Scan for the cell matching the given text and deliver its [x, y] coordinate at center. 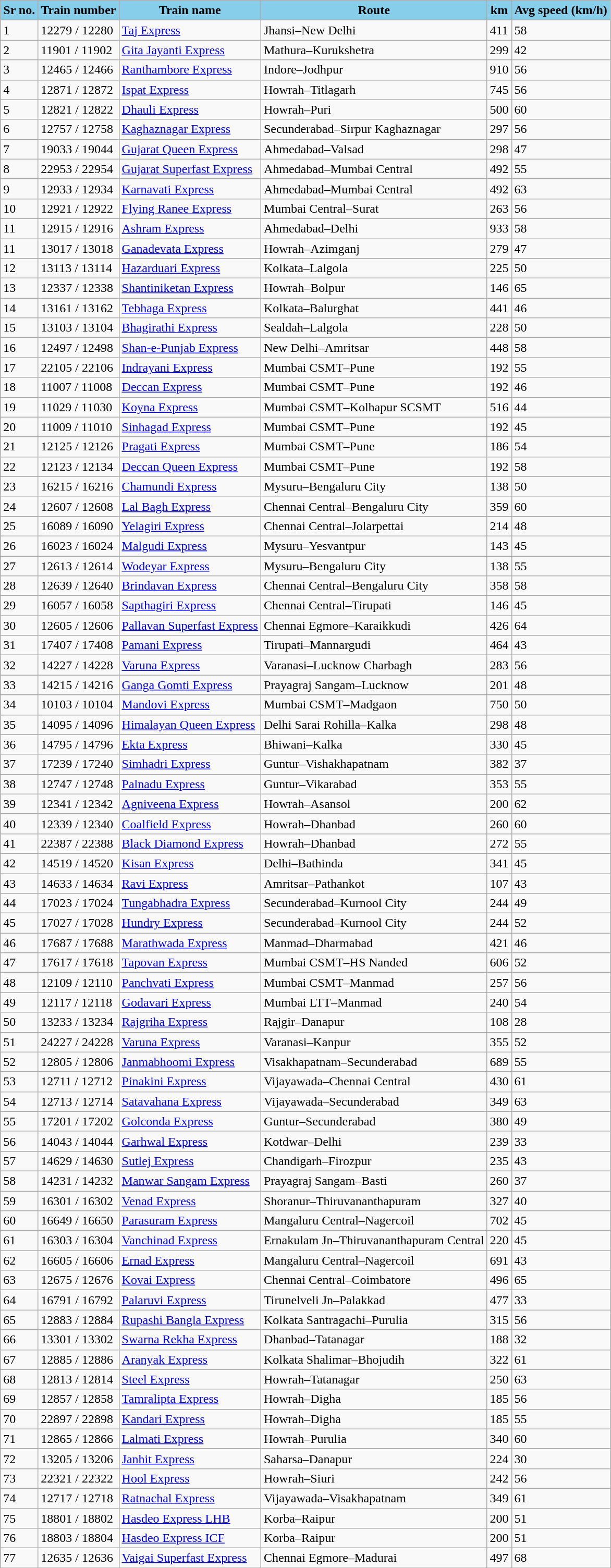
14 [19, 308]
14633 / 14634 [78, 884]
2 [19, 50]
26 [19, 546]
17 [19, 367]
Prayagraj Sangam–Lucknow [374, 685]
13161 / 13162 [78, 308]
14043 / 14044 [78, 1141]
14231 / 14232 [78, 1181]
19033 / 19044 [78, 149]
272 [499, 843]
21 [19, 447]
5 [19, 109]
Guntur–Vishakhapatnam [374, 764]
Hundry Express [190, 923]
108 [499, 1022]
702 [499, 1221]
Tapovan Express [190, 963]
13017 / 13018 [78, 249]
Parasuram Express [190, 1221]
441 [499, 308]
16791 / 16792 [78, 1300]
1 [19, 30]
12639 / 12640 [78, 586]
516 [499, 407]
Ganadevata Express [190, 249]
Chennai Egmore–Karaikkudi [374, 626]
53 [19, 1082]
Satavahana Express [190, 1101]
Mumbai Central–Surat [374, 209]
18 [19, 387]
Chandigarh–Firozpur [374, 1161]
Howrah–Titlagarh [374, 90]
235 [499, 1161]
Lalmati Express [190, 1439]
77 [19, 1558]
240 [499, 1002]
16 [19, 348]
35 [19, 725]
107 [499, 884]
Steel Express [190, 1379]
Tirunelveli Jn–Palakkad [374, 1300]
Howrah–Bolpur [374, 288]
Vijayawada–Chennai Central [374, 1082]
18801 / 18802 [78, 1518]
13233 / 13234 [78, 1022]
188 [499, 1340]
353 [499, 784]
Himalayan Queen Express [190, 725]
18803 / 18804 [78, 1538]
Koyna Express [190, 407]
14215 / 14216 [78, 685]
Shoranur–Thiruvananthapuram [374, 1200]
12813 / 12814 [78, 1379]
69 [19, 1399]
11009 / 11010 [78, 427]
Train number [78, 10]
12747 / 12748 [78, 784]
Ekta Express [190, 744]
17023 / 17024 [78, 903]
Sinhagad Express [190, 427]
71 [19, 1439]
Vanchinad Express [190, 1241]
Venad Express [190, 1200]
Indrayani Express [190, 367]
Janmabhoomi Express [190, 1062]
496 [499, 1280]
Chamundi Express [190, 486]
Tungabhadra Express [190, 903]
Howrah–Purulia [374, 1439]
14227 / 14228 [78, 665]
239 [499, 1141]
Manmad–Dharmabad [374, 943]
Mandovi Express [190, 705]
Varanasi–Lucknow Charbagh [374, 665]
11029 / 11030 [78, 407]
6 [19, 129]
355 [499, 1042]
Aranyak Express [190, 1359]
Sapthagiri Express [190, 606]
Kaghaznagar Express [190, 129]
411 [499, 30]
477 [499, 1300]
497 [499, 1558]
Deccan Express [190, 387]
Kisan Express [190, 863]
283 [499, 665]
Swarna Rekha Express [190, 1340]
Panchvati Express [190, 983]
12607 / 12608 [78, 506]
13103 / 13104 [78, 328]
12821 / 12822 [78, 109]
Agniveena Express [190, 804]
13113 / 13114 [78, 268]
Tirupati–Mannargudi [374, 645]
Howrah–Azimganj [374, 249]
Ratnachal Express [190, 1498]
38 [19, 784]
13301 / 13302 [78, 1340]
250 [499, 1379]
143 [499, 546]
Godavari Express [190, 1002]
14095 / 14096 [78, 725]
12117 / 12118 [78, 1002]
12921 / 12922 [78, 209]
10 [19, 209]
22105 / 22106 [78, 367]
70 [19, 1419]
72 [19, 1459]
12109 / 12110 [78, 983]
Bhagirathi Express [190, 328]
279 [499, 249]
12805 / 12806 [78, 1062]
689 [499, 1062]
12675 / 12676 [78, 1280]
12635 / 12636 [78, 1558]
Ernakulam Jn–Thiruvananthapuram Central [374, 1241]
20 [19, 427]
Kotdwar–Delhi [374, 1141]
12123 / 12134 [78, 467]
22321 / 22322 [78, 1478]
Howrah–Asansol [374, 804]
31 [19, 645]
Mumbai LTT–Manmad [374, 1002]
11901 / 11902 [78, 50]
Vaigai Superfast Express [190, 1558]
Marathwada Express [190, 943]
Guntur–Vikarabad [374, 784]
12497 / 12498 [78, 348]
34 [19, 705]
16605 / 16606 [78, 1260]
Train name [190, 10]
12883 / 12884 [78, 1320]
Amritsar–Pathankot [374, 884]
12915 / 12916 [78, 228]
Pamani Express [190, 645]
Yelagiri Express [190, 526]
17617 / 17618 [78, 963]
Lal Bagh Express [190, 506]
220 [499, 1241]
22953 / 22954 [78, 169]
Dhauli Express [190, 109]
Dhanbad–Tatanagar [374, 1340]
Vijayawada–Visakhapatnam [374, 1498]
12717 / 12718 [78, 1498]
8 [19, 169]
14519 / 14520 [78, 863]
Kolkata–Balurghat [374, 308]
358 [499, 586]
Mathura–Kurukshetra [374, 50]
41 [19, 843]
11007 / 11008 [78, 387]
Palnadu Express [190, 784]
Mumbai CSMT–HS Nanded [374, 963]
Chennai Central–Coimbatore [374, 1280]
Sutlej Express [190, 1161]
Ahmedabad–Valsad [374, 149]
359 [499, 506]
297 [499, 129]
23 [19, 486]
12341 / 12342 [78, 804]
12757 / 12758 [78, 129]
186 [499, 447]
9 [19, 189]
Black Diamond Express [190, 843]
Gujarat Queen Express [190, 149]
910 [499, 70]
16649 / 16650 [78, 1221]
Jhansi–New Delhi [374, 30]
Sr no. [19, 10]
12865 / 12866 [78, 1439]
66 [19, 1340]
19 [19, 407]
257 [499, 983]
km [499, 10]
Tebhaga Express [190, 308]
Rajgriha Express [190, 1022]
Mumbai CSMT–Kolhapur SCSMT [374, 407]
Avg speed (km/h) [561, 10]
Howrah–Puri [374, 109]
16301 / 16302 [78, 1200]
12933 / 12934 [78, 189]
224 [499, 1459]
Visakhapatnam–Secunderabad [374, 1062]
Chennai Central–Jolarpettai [374, 526]
Simhadri Express [190, 764]
57 [19, 1161]
745 [499, 90]
Shantiniketan Express [190, 288]
Gujarat Superfast Express [190, 169]
67 [19, 1359]
Chennai Egmore–Madurai [374, 1558]
Hool Express [190, 1478]
Hazarduari Express [190, 268]
Garhwal Express [190, 1141]
Howrah–Tatanagar [374, 1379]
7 [19, 149]
Bhiwani–Kalka [374, 744]
Malgudi Express [190, 546]
12857 / 12858 [78, 1399]
13 [19, 288]
Indore–Jodhpur [374, 70]
201 [499, 685]
Ranthambore Express [190, 70]
24227 / 24228 [78, 1042]
12713 / 12714 [78, 1101]
263 [499, 209]
12711 / 12712 [78, 1082]
Kandari Express [190, 1419]
Palaruvi Express [190, 1300]
Saharsa–Danapur [374, 1459]
Ashram Express [190, 228]
Gita Jayanti Express [190, 50]
12613 / 12614 [78, 566]
327 [499, 1200]
15 [19, 328]
39 [19, 804]
24 [19, 506]
16089 / 16090 [78, 526]
12871 / 12872 [78, 90]
Shan-e-Punjab Express [190, 348]
Ganga Gomti Express [190, 685]
12 [19, 268]
Deccan Queen Express [190, 467]
Karnavati Express [190, 189]
Vijayawada–Secunderabad [374, 1101]
426 [499, 626]
933 [499, 228]
Kolkata–Lalgola [374, 268]
Brindavan Express [190, 586]
17687 / 17688 [78, 943]
Golconda Express [190, 1121]
Varanasi–Kanpur [374, 1042]
242 [499, 1478]
Coalfield Express [190, 824]
59 [19, 1200]
Sealdah–Lalgola [374, 328]
Hasdeo Express LHB [190, 1518]
12885 / 12886 [78, 1359]
36 [19, 744]
22387 / 22388 [78, 843]
Kovai Express [190, 1280]
16057 / 16058 [78, 606]
14629 / 14630 [78, 1161]
16023 / 16024 [78, 546]
Taj Express [190, 30]
Guntur–Secunderabad [374, 1121]
10103 / 10104 [78, 705]
12279 / 12280 [78, 30]
16215 / 16216 [78, 486]
Mysuru–Yesvantpur [374, 546]
Rajgir–Danapur [374, 1022]
Ravi Express [190, 884]
12605 / 12606 [78, 626]
29 [19, 606]
214 [499, 526]
Mumbai CSMT–Madgaon [374, 705]
430 [499, 1082]
22897 / 22898 [78, 1419]
500 [499, 109]
380 [499, 1121]
Pallavan Superfast Express [190, 626]
4 [19, 90]
13205 / 13206 [78, 1459]
315 [499, 1320]
Ernad Express [190, 1260]
606 [499, 963]
Prayagraj Sangam–Basti [374, 1181]
Mumbai CSMT–Manmad [374, 983]
12337 / 12338 [78, 288]
3 [19, 70]
Route [374, 10]
12125 / 12126 [78, 447]
330 [499, 744]
Chennai Central–Tirupati [374, 606]
464 [499, 645]
12465 / 12466 [78, 70]
New Delhi–Amritsar [374, 348]
Wodeyar Express [190, 566]
17201 / 17202 [78, 1121]
74 [19, 1498]
25 [19, 526]
76 [19, 1538]
225 [499, 268]
14795 / 14796 [78, 744]
Howrah–Siuri [374, 1478]
22 [19, 467]
Janhit Express [190, 1459]
228 [499, 328]
448 [499, 348]
75 [19, 1518]
17407 / 17408 [78, 645]
Ahmedabad–Delhi [374, 228]
17027 / 17028 [78, 923]
17239 / 17240 [78, 764]
Manwar Sangam Express [190, 1181]
16303 / 16304 [78, 1241]
Delhi Sarai Rohilla–Kalka [374, 725]
691 [499, 1260]
Rupashi Bangla Express [190, 1320]
12339 / 12340 [78, 824]
421 [499, 943]
Kolkata Shalimar–Bhojudih [374, 1359]
341 [499, 863]
Hasdeo Express ICF [190, 1538]
73 [19, 1478]
750 [499, 705]
340 [499, 1439]
Delhi–Bathinda [374, 863]
Kolkata Santragachi–Purulia [374, 1320]
Tamralipta Express [190, 1399]
27 [19, 566]
Flying Ranee Express [190, 209]
Ispat Express [190, 90]
Pragati Express [190, 447]
382 [499, 764]
Pinakini Express [190, 1082]
322 [499, 1359]
299 [499, 50]
Secunderabad–Sirpur Kaghaznagar [374, 129]
